Locate the cell with the specified text and output its (X, Y) center coordinate. 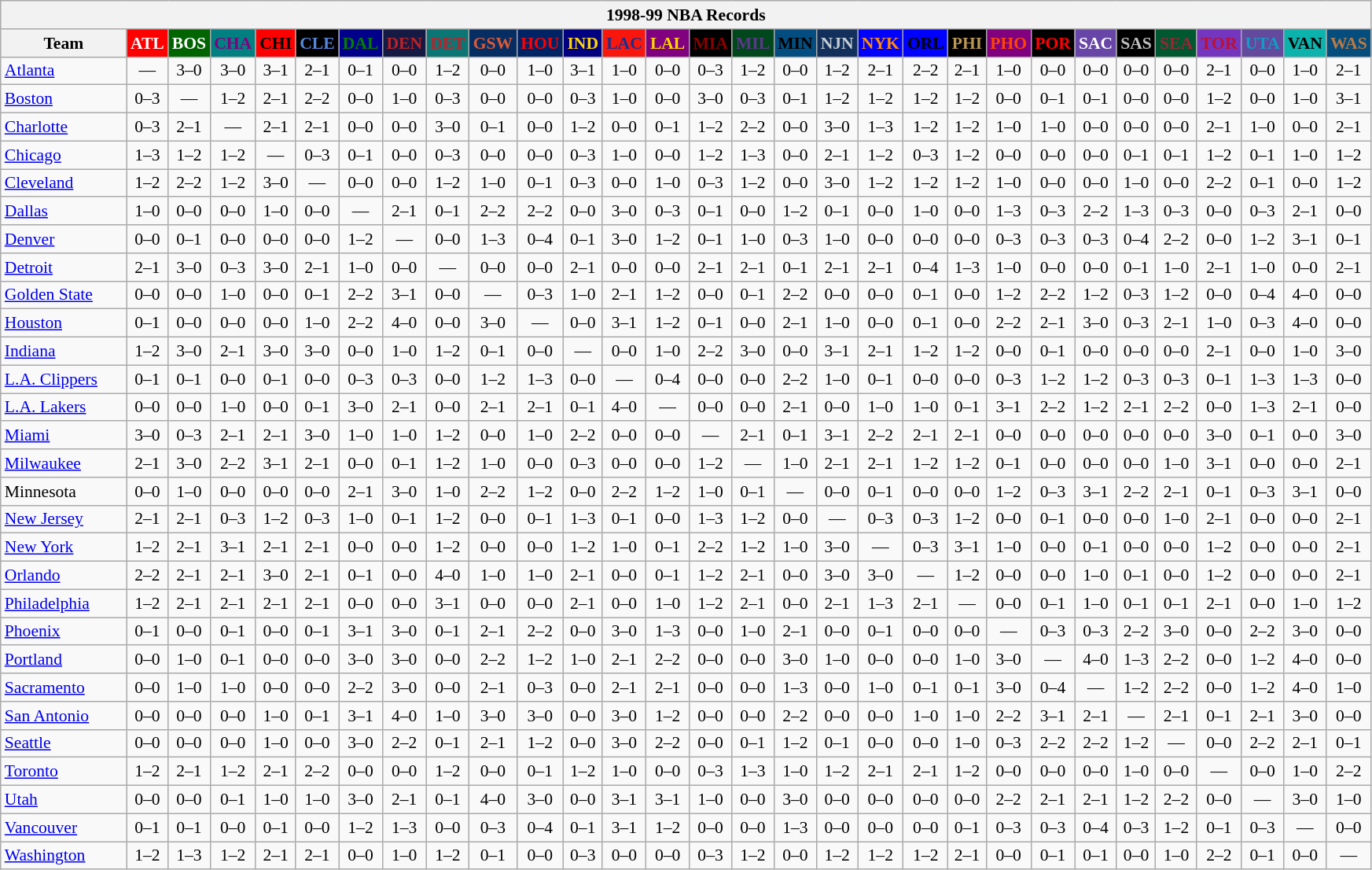
Houston (64, 323)
WAS (1349, 43)
Washington (64, 856)
Indiana (64, 352)
Minnesota (64, 492)
Boston (64, 99)
Sacramento (64, 688)
Portland (64, 660)
LAC (624, 43)
New Jersey (64, 519)
MIL (753, 43)
L.A. Clippers (64, 379)
VAN (1305, 43)
San Antonio (64, 716)
MIA (710, 43)
BOS (189, 43)
Golden State (64, 295)
Orlando (64, 576)
LAL (668, 43)
Phoenix (64, 632)
Vancouver (64, 828)
CHI (275, 43)
POR (1053, 43)
SAC (1096, 43)
UTA (1263, 43)
MIN (795, 43)
Milwaukee (64, 463)
DAL (361, 43)
SAS (1136, 43)
CHA (233, 43)
NJN (837, 43)
PHO (1008, 43)
Philadelphia (64, 603)
Team (64, 43)
Toronto (64, 772)
Denver (64, 239)
Seattle (64, 743)
DEN (404, 43)
NYK (881, 43)
PHI (967, 43)
1998-99 NBA Records (686, 15)
IND (583, 43)
Miami (64, 436)
Cleveland (64, 183)
GSW (494, 43)
TOR (1219, 43)
L.A. Lakers (64, 407)
CLE (318, 43)
Charlotte (64, 127)
SEA (1176, 43)
Atlanta (64, 71)
ORL (926, 43)
Dallas (64, 212)
DET (448, 43)
ATL (148, 43)
New York (64, 547)
Utah (64, 800)
Chicago (64, 155)
HOU (539, 43)
Detroit (64, 267)
